Capture the cell that displays the provided text and extract its [X, Y] central coordinate. 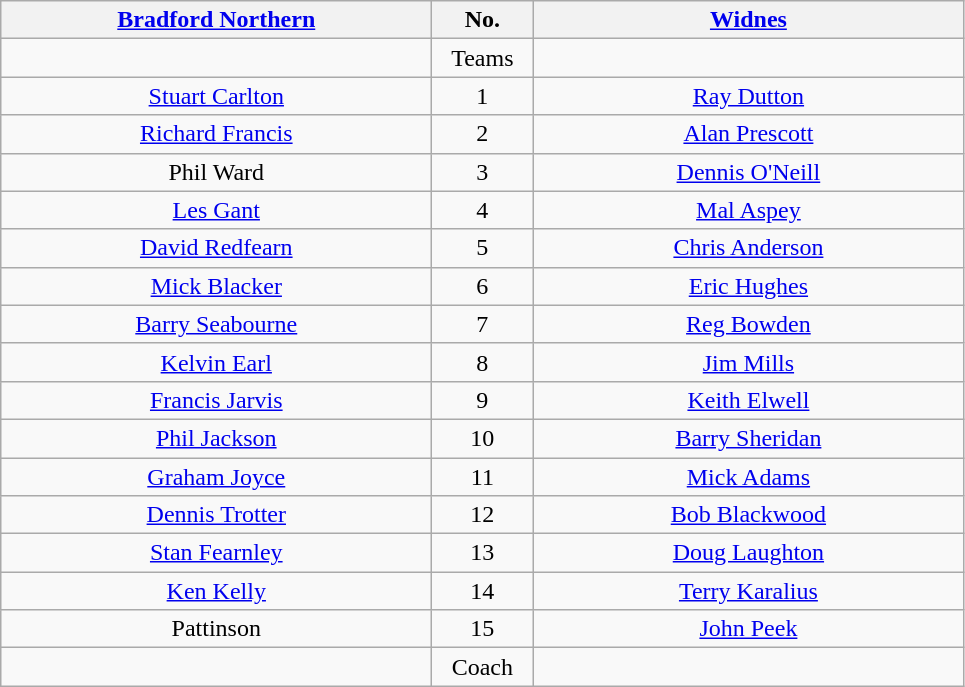
Eric Hughes [748, 286]
David Redfearn [216, 248]
Stan Fearnley [216, 553]
Coach [482, 667]
Mal Aspey [748, 210]
Alan Prescott [748, 134]
8 [482, 362]
1 [482, 96]
Doug Laughton [748, 553]
Bob Blackwood [748, 515]
Francis Jarvis [216, 400]
12 [482, 515]
Ken Kelly [216, 591]
9 [482, 400]
John Peek [748, 629]
Richard Francis [216, 134]
Les Gant [216, 210]
Chris Anderson [748, 248]
Reg Bowden [748, 324]
Graham Joyce [216, 477]
Phil Ward [216, 172]
Dennis O'Neill [748, 172]
No. [482, 20]
6 [482, 286]
Stuart Carlton [216, 96]
3 [482, 172]
Teams [482, 58]
Mick Blacker [216, 286]
7 [482, 324]
Terry Karalius [748, 591]
10 [482, 438]
13 [482, 553]
Pattinson [216, 629]
Phil Jackson [216, 438]
2 [482, 134]
Dennis Trotter [216, 515]
Barry Seabourne [216, 324]
5 [482, 248]
Kelvin Earl [216, 362]
Widnes [748, 20]
Ray Dutton [748, 96]
4 [482, 210]
Jim Mills [748, 362]
15 [482, 629]
Barry Sheridan [748, 438]
Keith Elwell [748, 400]
Bradford Northern [216, 20]
Mick Adams [748, 477]
14 [482, 591]
11 [482, 477]
